Capture the cell that displays the provided text and extract its [X, Y] central coordinate. 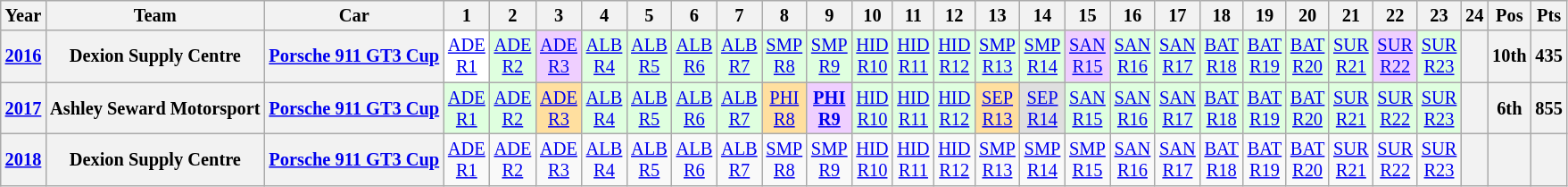
23 [1439, 15]
855 [1548, 108]
2016 [23, 56]
24 [1474, 15]
Car [353, 15]
Pos [1509, 15]
10 [872, 15]
6th [1509, 108]
19 [1265, 15]
21 [1351, 15]
2 [513, 15]
PHIR8 [784, 108]
16 [1132, 15]
SEPR13 [997, 108]
4 [604, 15]
2018 [23, 159]
11 [913, 15]
13 [997, 15]
2017 [23, 108]
14 [1042, 15]
7 [739, 15]
20 [1307, 15]
Year [23, 15]
10th [1509, 56]
435 [1548, 56]
9 [829, 15]
8 [784, 15]
18 [1222, 15]
Team [155, 15]
12 [954, 15]
SEPR14 [1042, 108]
PHIR9 [829, 108]
6 [694, 15]
Pts [1548, 15]
17 [1177, 15]
3 [559, 15]
Ashley Seward Motorsport [155, 108]
15 [1087, 15]
22 [1396, 15]
5 [649, 15]
1 [467, 15]
SMPR15 [1087, 159]
